Provide the (x, y) coordinate of the cell's center where the given text is located.  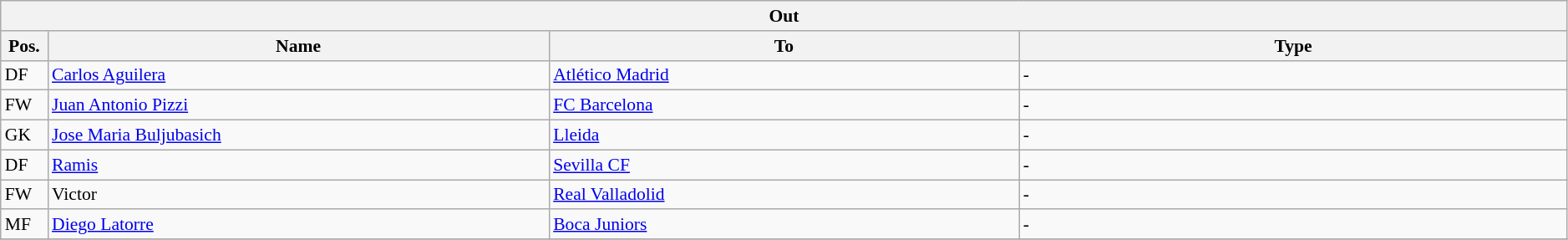
Out (784, 16)
Juan Antonio Pizzi (298, 105)
To (784, 46)
Carlos Aguilera (298, 75)
GK (24, 135)
Atlético Madrid (784, 75)
Name (298, 46)
Sevilla CF (784, 165)
Diego Latorre (298, 225)
Ramis (298, 165)
Victor (298, 195)
Pos. (24, 46)
Real Valladolid (784, 195)
Lleida (784, 135)
Type (1293, 46)
MF (24, 225)
Jose Maria Buljubasich (298, 135)
FC Barcelona (784, 105)
Boca Juniors (784, 225)
